Locate the cell with the specified text and output its [x, y] center coordinate. 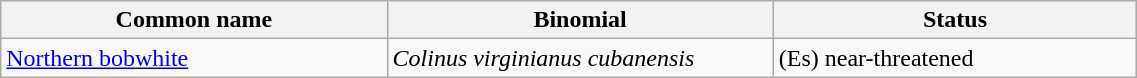
Common name [194, 20]
Status [955, 20]
Colinus virginianus cubanensis [580, 58]
(Es) near-threatened [955, 58]
Northern bobwhite [194, 58]
Binomial [580, 20]
